Detect which cell encompasses the target text, then output its (X, Y) center coordinate. 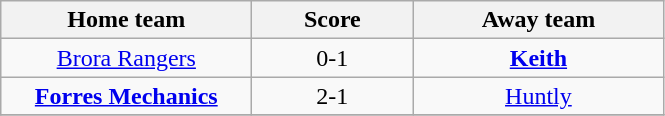
Brora Rangers (126, 58)
Forres Mechanics (126, 96)
Away team (538, 20)
Score (332, 20)
Home team (126, 20)
0-1 (332, 58)
Huntly (538, 96)
2-1 (332, 96)
Keith (538, 58)
